Determine the [x, y] coordinate at the center of the cell enclosing the given text.  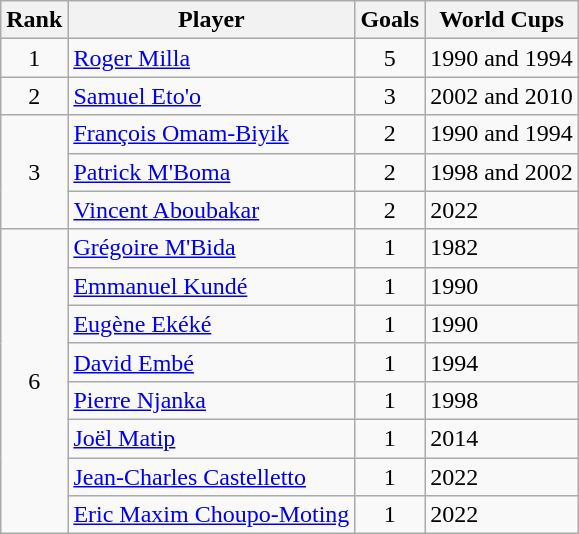
Eugène Ekéké [212, 324]
Roger Milla [212, 58]
2002 and 2010 [502, 96]
Vincent Aboubakar [212, 210]
Joël Matip [212, 438]
6 [34, 381]
2014 [502, 438]
Jean-Charles Castelletto [212, 477]
David Embé [212, 362]
François Omam-Biyik [212, 134]
1982 [502, 248]
Pierre Njanka [212, 400]
1998 and 2002 [502, 172]
5 [390, 58]
Patrick M'Boma [212, 172]
Rank [34, 20]
Goals [390, 20]
1998 [502, 400]
Grégoire M'Bida [212, 248]
Emmanuel Kundé [212, 286]
Player [212, 20]
Samuel Eto'o [212, 96]
World Cups [502, 20]
1994 [502, 362]
Eric Maxim Choupo-Moting [212, 515]
